Determine the (x, y) coordinate at the center of the cell enclosing the given text.  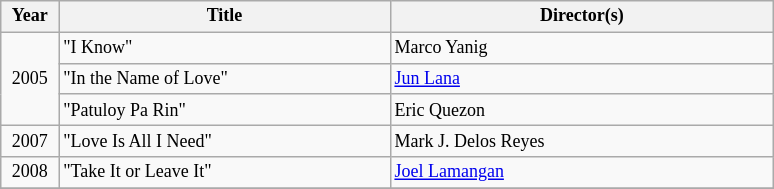
Title (224, 16)
2008 (30, 172)
Director(s) (582, 16)
Marco Yanig (582, 48)
Joel Lamangan (582, 172)
2005 (30, 79)
"Take It or Leave It" (224, 172)
Year (30, 16)
Mark J. Delos Reyes (582, 140)
"Love Is All I Need" (224, 140)
Jun Lana (582, 78)
"In the Name of Love" (224, 78)
"I Know" (224, 48)
Eric Quezon (582, 110)
2007 (30, 140)
"Patuloy Pa Rin" (224, 110)
